For the text-containing cell, return its midpoint in (x, y) coordinate format. 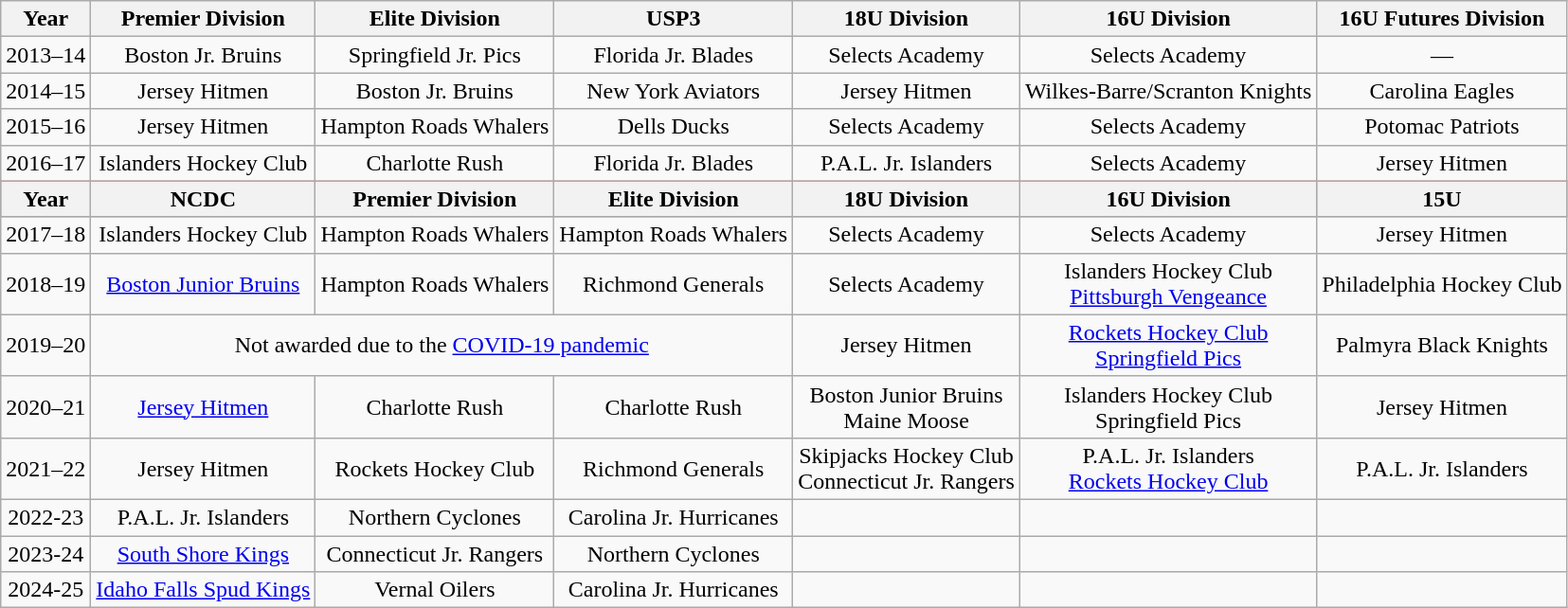
Rockets Hockey ClubSpringfield Pics (1167, 345)
2020–21 (45, 407)
15U (1442, 199)
New York Aviators (674, 91)
Springfield Jr. Pics (435, 55)
— (1442, 55)
2024-25 (45, 590)
Wilkes-Barre/Scranton Knights (1167, 91)
Islanders Hockey ClubSpringfield Pics (1167, 407)
Islanders Hockey ClubPittsburgh Vengeance (1167, 284)
2022-23 (45, 517)
Not awarded due to the COVID-19 pandemic (442, 345)
Palmyra Black Knights (1442, 345)
2019–20 (45, 345)
P.A.L. Jr. IslandersRockets Hockey Club (1167, 468)
2023-24 (45, 554)
Idaho Falls Spud Kings (203, 590)
2013–14 (45, 55)
Potomac Patriots (1442, 127)
2021–22 (45, 468)
Rockets Hockey Club (435, 468)
2016–17 (45, 163)
2018–19 (45, 284)
Skipjacks Hockey ClubConnecticut Jr. Rangers (907, 468)
16U Futures Division (1442, 19)
Dells Ducks (674, 127)
Philadelphia Hockey Club (1442, 284)
Carolina Eagles (1442, 91)
NCDC (203, 199)
2014–15 (45, 91)
Connecticut Jr. Rangers (435, 554)
2015–16 (45, 127)
USP3 (674, 19)
2017–18 (45, 235)
Vernal Oilers (435, 590)
South Shore Kings (203, 554)
Boston Junior Bruins (203, 284)
Boston Junior BruinsMaine Moose (907, 407)
